Search for the cell housing the specified text and yield its (X, Y) center coordinate. 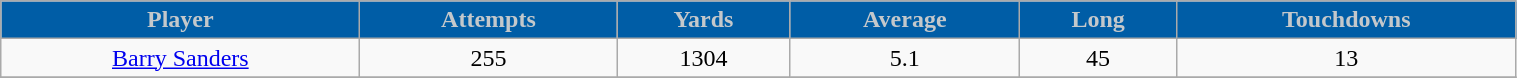
255 (488, 58)
Yards (704, 20)
Long (1098, 20)
Touchdowns (1346, 20)
13 (1346, 58)
45 (1098, 58)
1304 (704, 58)
Average (905, 20)
5.1 (905, 58)
Attempts (488, 20)
Player (180, 20)
Barry Sanders (180, 58)
